Provide the [x, y] coordinate of the cell's center where the given text is located.  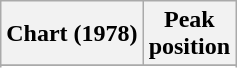
Chart (1978) [72, 34]
Peak position [189, 34]
